Detect which cell encompasses the target text, then output its (x, y) center coordinate. 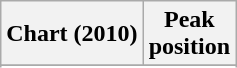
Chart (2010) (72, 34)
Peakposition (189, 34)
